Scan for the cell matching the given text and deliver its (X, Y) coordinate at center. 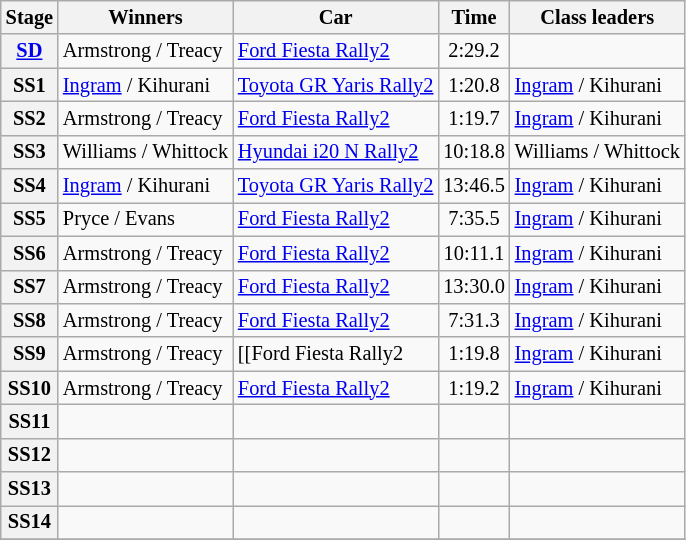
Car (336, 17)
SS6 (30, 253)
SS4 (30, 186)
SS14 (30, 522)
SS3 (30, 152)
SS2 (30, 118)
2:29.2 (474, 51)
[[Ford Fiesta Rally2 (336, 354)
SS12 (30, 455)
Hyundai i20 N Rally2 (336, 152)
Pryce / Evans (146, 219)
SS9 (30, 354)
7:31.3 (474, 320)
SS11 (30, 421)
1:19.7 (474, 118)
Winners (146, 17)
Time (474, 17)
Class leaders (598, 17)
10:11.1 (474, 253)
SS8 (30, 320)
1:19.2 (474, 388)
7:35.5 (474, 219)
1:20.8 (474, 85)
SS13 (30, 489)
Stage (30, 17)
SS5 (30, 219)
10:18.8 (474, 152)
SS7 (30, 287)
SS10 (30, 388)
SD (30, 51)
13:46.5 (474, 186)
SS1 (30, 85)
13:30.0 (474, 287)
1:19.8 (474, 354)
